Locate the cell with the specified text and output its (X, Y) center coordinate. 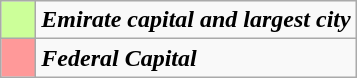
Emirate capital and largest city (196, 20)
Federal Capital (196, 58)
